Return (x, y) of the center of cell containing provided text 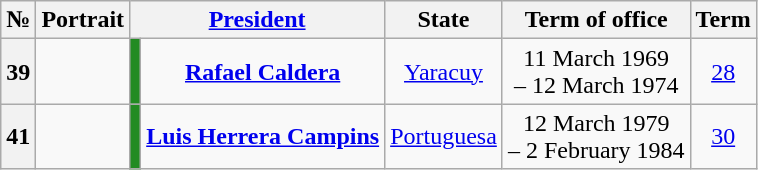
28 (723, 72)
Portuguesa (444, 136)
11 March 1969– 12 March 1974 (596, 72)
№ (18, 20)
Term (723, 20)
State (444, 20)
12 March 1979– 2 February 1984 (596, 136)
41 (18, 136)
Rafael Caldera (263, 72)
Portrait (83, 20)
President (258, 20)
39 (18, 72)
Luis Herrera Campins (263, 136)
30 (723, 136)
Term of office (596, 20)
Yaracuy (444, 72)
